Detect which cell encompasses the target text, then output its (X, Y) center coordinate. 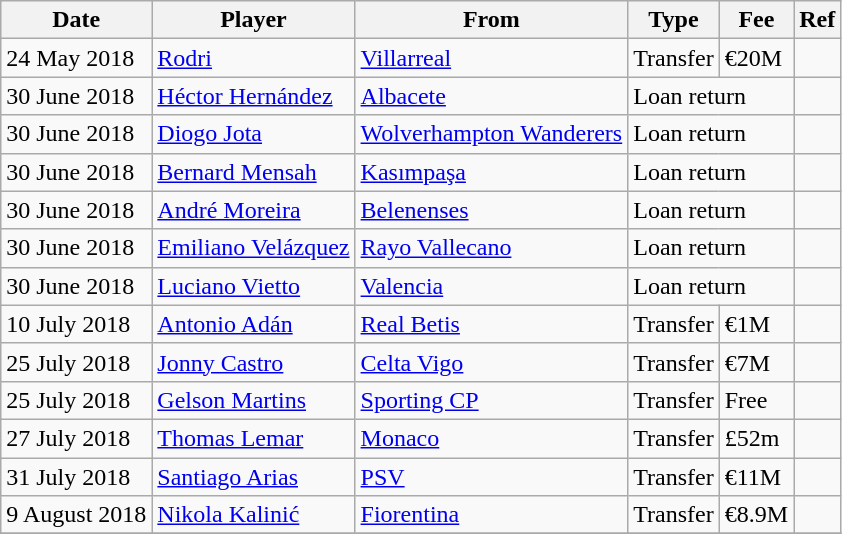
10 July 2018 (76, 324)
Gelson Martins (254, 400)
From (492, 20)
Belenenses (492, 210)
Albacete (492, 96)
Rayo Vallecano (492, 248)
Emiliano Velázquez (254, 248)
Date (76, 20)
27 July 2018 (76, 438)
£52m (756, 438)
Diogo Jota (254, 134)
PSV (492, 477)
€20M (756, 58)
Ref (818, 20)
Nikola Kalinić (254, 515)
Santiago Arias (254, 477)
Jonny Castro (254, 362)
Type (674, 20)
Real Betis (492, 324)
Rodri (254, 58)
31 July 2018 (76, 477)
Thomas Lemar (254, 438)
Antonio Adán (254, 324)
Bernard Mensah (254, 172)
Fee (756, 20)
Luciano Vietto (254, 286)
€1M (756, 324)
9 August 2018 (76, 515)
€7M (756, 362)
Villarreal (492, 58)
Free (756, 400)
Valencia (492, 286)
Fiorentina (492, 515)
Wolverhampton Wanderers (492, 134)
€8.9M (756, 515)
Héctor Hernández (254, 96)
Celta Vigo (492, 362)
Kasımpaşa (492, 172)
€11M (756, 477)
24 May 2018 (76, 58)
Sporting CP (492, 400)
André Moreira (254, 210)
Monaco (492, 438)
Player (254, 20)
